Extract the [X, Y] coordinate from the center of the cell holding the provided text.  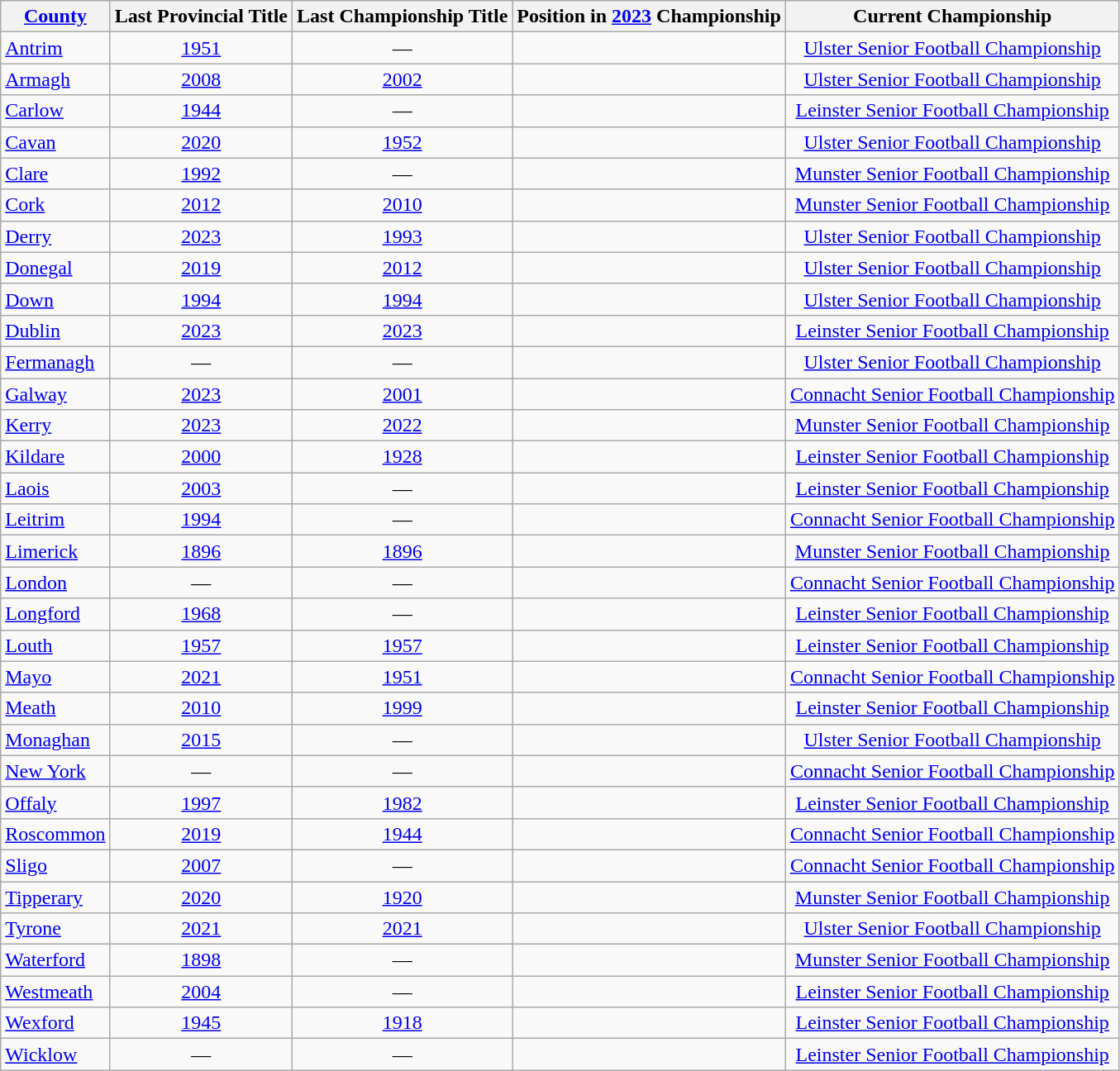
Meath [55, 708]
Limerick [55, 551]
2003 [201, 488]
1999 [403, 708]
1918 [403, 1023]
1945 [201, 1023]
1928 [403, 457]
Current Championship [952, 17]
1898 [201, 960]
Carlow [55, 111]
1982 [403, 802]
Kildare [55, 457]
New York [55, 771]
Longford [55, 614]
Derry [55, 236]
Last Championship Title [403, 17]
Mayo [55, 677]
Cavan [55, 142]
1993 [403, 236]
Roscommon [55, 834]
1968 [201, 614]
Cork [55, 205]
Wexford [55, 1023]
Armagh [55, 79]
Kerry [55, 426]
County [55, 17]
2000 [201, 457]
Laois [55, 488]
Dublin [55, 331]
2007 [201, 865]
2001 [403, 394]
Down [55, 299]
Fermanagh [55, 362]
Sligo [55, 865]
Leitrim [55, 520]
Tyrone [55, 929]
Offaly [55, 802]
Louth [55, 645]
2022 [403, 426]
Donegal [55, 268]
Antrim [55, 48]
1992 [201, 174]
Galway [55, 394]
1952 [403, 142]
Westmeath [55, 992]
2002 [403, 79]
Clare [55, 174]
Last Provincial Title [201, 17]
2015 [201, 740]
Tipperary [55, 897]
Wicklow [55, 1054]
Monaghan [55, 740]
Position in 2023 Championship [650, 17]
1920 [403, 897]
2004 [201, 992]
1997 [201, 802]
2008 [201, 79]
London [55, 583]
Waterford [55, 960]
